Determine the [x, y] coordinate at the center of the cell enclosing the given text.  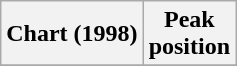
Chart (1998) [72, 34]
Peakposition [189, 34]
